From the cell containing the given text, extract its center point as (x, y) coordinate. 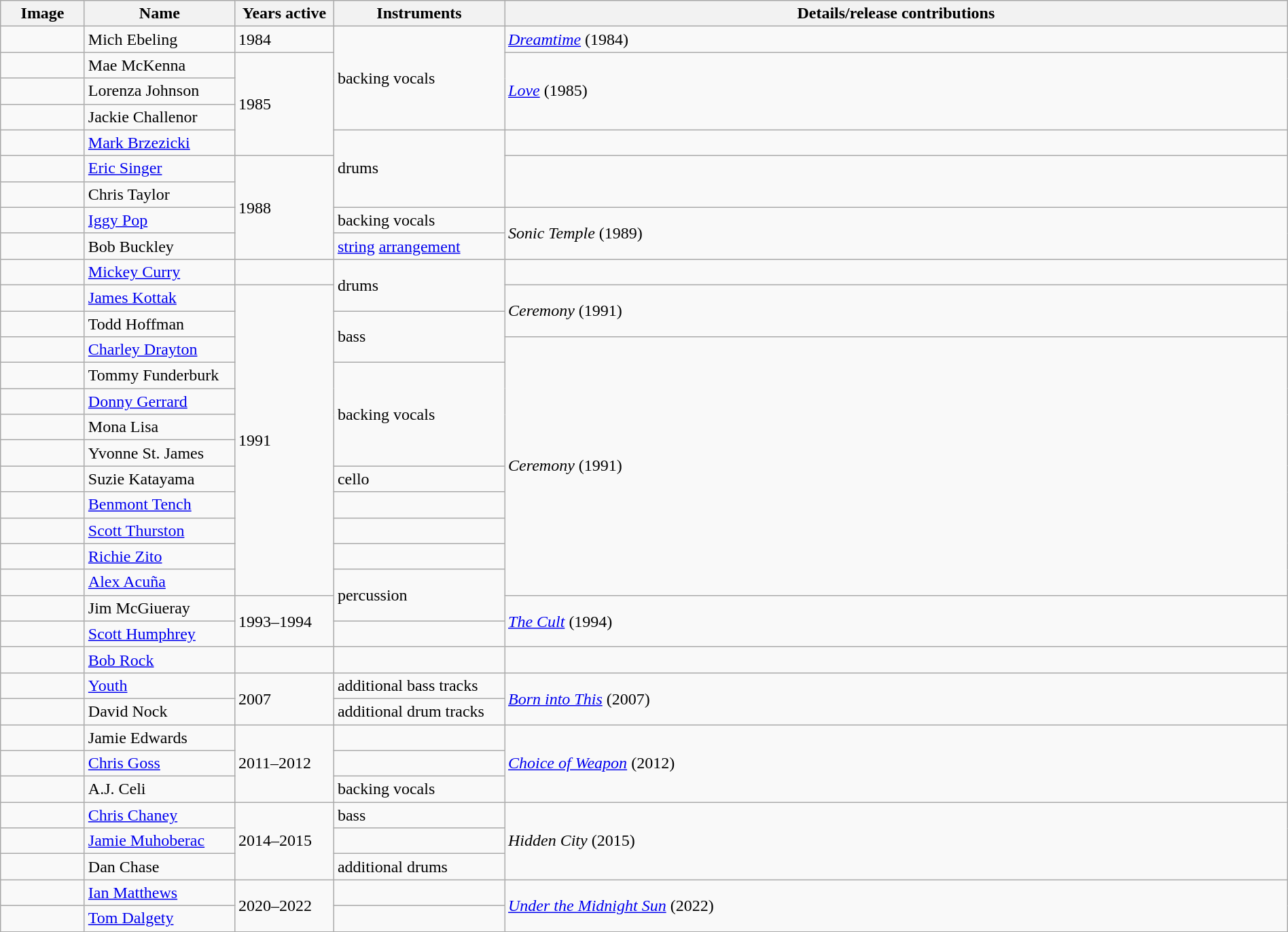
Mae McKenna (159, 65)
Mich Ebeling (159, 39)
Alex Acuña (159, 582)
Chris Goss (159, 764)
Name (159, 14)
1991 (284, 440)
Jamie Muhoberac (159, 841)
Instruments (418, 14)
Choice of Weapon (2012) (895, 763)
2014–2015 (284, 841)
Under the Midnight Sun (2022) (895, 906)
Charley Drayton (159, 350)
1993–1994 (284, 621)
Scott Humphrey (159, 634)
2020–2022 (284, 906)
Benmont Tench (159, 505)
Jamie Edwards (159, 737)
Scott Thurston (159, 531)
Mona Lisa (159, 427)
string arrangement (418, 246)
The Cult (1994) (895, 621)
Yvonne St. James (159, 453)
Iggy Pop (159, 220)
Donny Gerrard (159, 401)
cello (418, 479)
Mark Brzezicki (159, 143)
Details/release contributions (895, 14)
Bob Rock (159, 660)
Tommy Funderburk (159, 376)
Years active (284, 14)
Born into This (2007) (895, 698)
Lorenza Johnson (159, 91)
Sonic Temple (1989) (895, 233)
Love (1985) (895, 91)
percussion (418, 595)
Bob Buckley (159, 246)
additional drum tracks (418, 711)
Mickey Curry (159, 272)
Richie Zito (159, 556)
additional drums (418, 867)
David Nock (159, 711)
A.J. Celi (159, 789)
1985 (284, 104)
1984 (284, 39)
Hidden City (2015) (895, 841)
James Kottak (159, 298)
Youth (159, 685)
Image (43, 14)
2007 (284, 698)
2011–2012 (284, 763)
Dan Chase (159, 867)
Tom Dalgety (159, 918)
Suzie Katayama (159, 479)
Ian Matthews (159, 893)
Eric Singer (159, 168)
Chris Chaney (159, 815)
1988 (284, 207)
Todd Hoffman (159, 324)
Jim McGiueray (159, 608)
Chris Taylor (159, 194)
Jackie Challenor (159, 117)
additional bass tracks (418, 685)
Dreamtime (1984) (895, 39)
